Determine the (X, Y) coordinate at the center of the cell enclosing the given text.  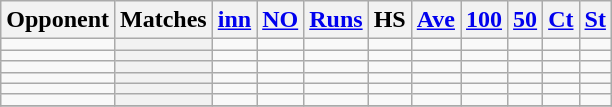
HS (390, 20)
50 (526, 20)
100 (484, 20)
St (595, 20)
Runs (336, 20)
inn (234, 20)
Matches (164, 20)
NO (280, 20)
Ave (436, 20)
Ct (561, 20)
Opponent (58, 20)
